Identify which cell holds the provided text, then report its (X, Y) central coordinate. 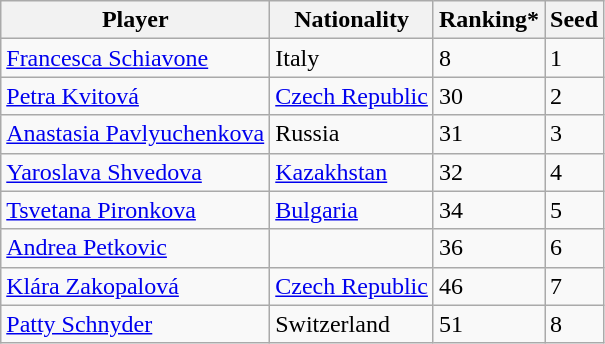
31 (488, 134)
Ranking* (488, 20)
Bulgaria (352, 210)
Petra Kvitová (136, 96)
34 (488, 210)
Francesca Schiavone (136, 58)
51 (488, 324)
32 (488, 172)
Kazakhstan (352, 172)
Patty Schnyder (136, 324)
Switzerland (352, 324)
7 (574, 286)
4 (574, 172)
5 (574, 210)
Nationality (352, 20)
2 (574, 96)
36 (488, 248)
Italy (352, 58)
Klára Zakopalová (136, 286)
3 (574, 134)
1 (574, 58)
Seed (574, 20)
Tsvetana Pironkova (136, 210)
Andrea Petkovic (136, 248)
30 (488, 96)
Yaroslava Shvedova (136, 172)
46 (488, 286)
Russia (352, 134)
Anastasia Pavlyuchenkova (136, 134)
Player (136, 20)
6 (574, 248)
